Provide the (x, y) coordinate of the cell's center where the given text is located.  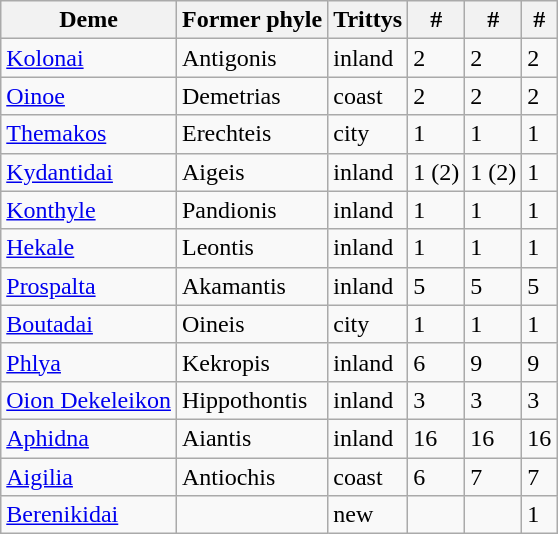
Akamantis (252, 286)
Kolonai (89, 58)
Aigeis (252, 172)
Oinoe (89, 96)
Aphidna (89, 438)
Oion Dekeleikon (89, 400)
Trittys (368, 20)
Hippothontis (252, 400)
Konthyle (89, 210)
Kekropis (252, 362)
Former phyle (252, 20)
Aigilia (89, 477)
Berenikidai (89, 515)
Phlya (89, 362)
Boutadai (89, 324)
Leontis (252, 248)
Prospalta (89, 286)
Deme (89, 20)
new (368, 515)
Oineis (252, 324)
Antiochis (252, 477)
Pandionis (252, 210)
Demetrias (252, 96)
Antigonis (252, 58)
Themakos (89, 134)
Kydantidai (89, 172)
Hekale (89, 248)
Aiantis (252, 438)
Erechteis (252, 134)
